From the cell containing the given text, extract its center point as [x, y] coordinate. 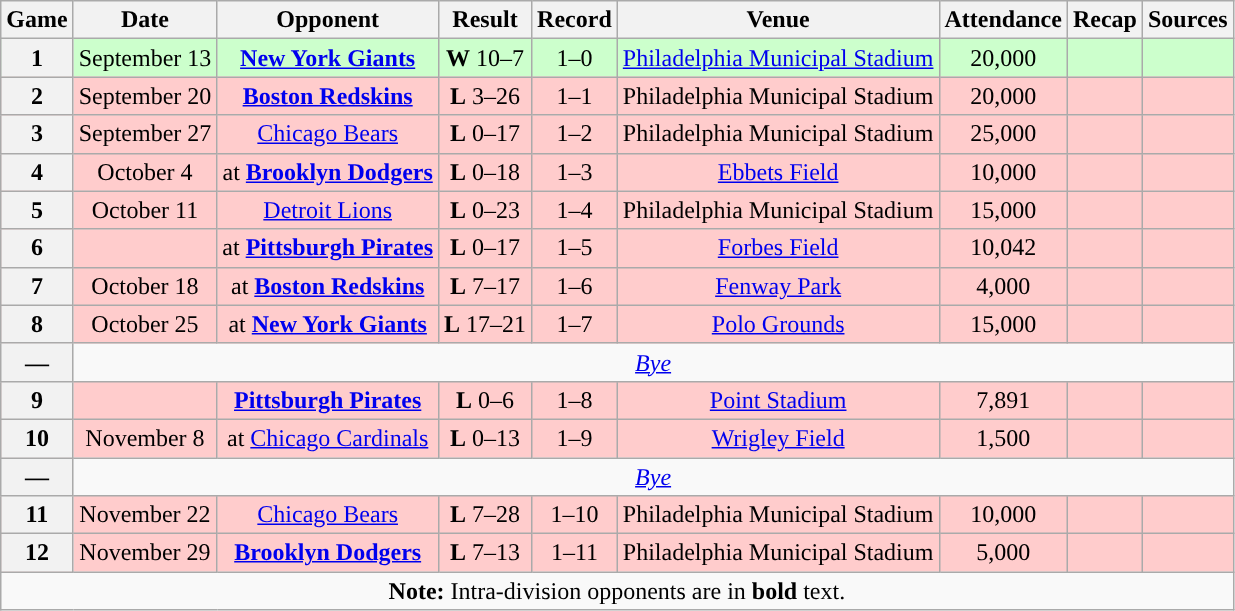
7 [37, 286]
1–3 [575, 172]
1 [37, 58]
W 10–7 [486, 58]
L 17–21 [486, 324]
1–7 [575, 324]
1,500 [1003, 438]
October 11 [145, 210]
4,000 [1003, 286]
New York Giants [328, 58]
L 0–6 [486, 400]
10 [37, 438]
10,042 [1003, 248]
1–9 [575, 438]
Wrigley Field [778, 438]
5,000 [1003, 553]
Polo Grounds [778, 324]
L 0–23 [486, 210]
1–5 [575, 248]
at Brooklyn Dodgers [328, 172]
Forbes Field [778, 248]
1–1 [575, 96]
November 22 [145, 515]
1–8 [575, 400]
Date [145, 20]
Fenway Park [778, 286]
1–2 [575, 134]
Record [575, 20]
4 [37, 172]
Brooklyn Dodgers [328, 553]
Boston Redskins [328, 96]
7,891 [1003, 400]
Detroit Lions [328, 210]
1–4 [575, 210]
Pittsburgh Pirates [328, 400]
L 7–17 [486, 286]
Game [37, 20]
25,000 [1003, 134]
5 [37, 210]
3 [37, 134]
Recap [1104, 20]
6 [37, 248]
October 25 [145, 324]
L 0–13 [486, 438]
Sources [1188, 20]
1–6 [575, 286]
1–11 [575, 553]
1–10 [575, 515]
at New York Giants [328, 324]
Venue [778, 20]
8 [37, 324]
1–0 [575, 58]
Attendance [1003, 20]
2 [37, 96]
Result [486, 20]
12 [37, 553]
September 27 [145, 134]
November 8 [145, 438]
October 18 [145, 286]
October 4 [145, 172]
September 20 [145, 96]
Note: Intra-division opponents are in bold text. [617, 591]
September 13 [145, 58]
11 [37, 515]
at Chicago Cardinals [328, 438]
L 7–28 [486, 515]
L 7–13 [486, 553]
Point Stadium [778, 400]
Opponent [328, 20]
L 0–18 [486, 172]
Ebbets Field [778, 172]
at Boston Redskins [328, 286]
November 29 [145, 553]
L 3–26 [486, 96]
9 [37, 400]
at Pittsburgh Pirates [328, 248]
